Provide the [x, y] coordinate of the cell's center where the given text is located.  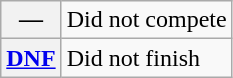
Did not compete [146, 20]
DNF [31, 58]
Did not finish [146, 58]
— [31, 20]
